Return the (x, y) coordinate for the center point of the cell that contains the specified text.  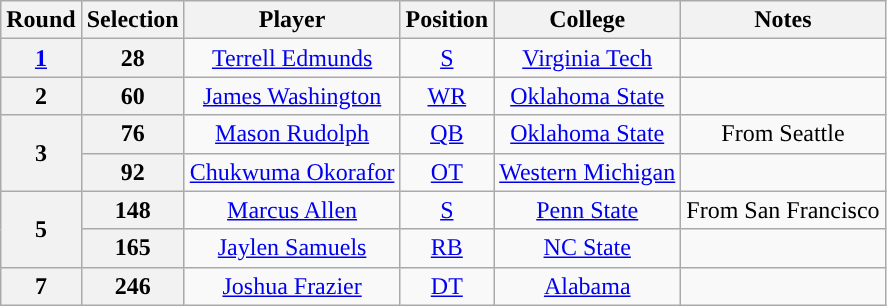
92 (132, 172)
From San Francisco (783, 210)
165 (132, 248)
Joshua Frazier (292, 286)
246 (132, 286)
148 (132, 210)
28 (132, 58)
Player (292, 20)
60 (132, 96)
Western Michigan (588, 172)
1 (41, 58)
Virginia Tech (588, 58)
DT (447, 286)
Terrell Edmunds (292, 58)
Notes (783, 20)
Mason Rudolph (292, 134)
Alabama (588, 286)
76 (132, 134)
NC State (588, 248)
3 (41, 153)
Jaylen Samuels (292, 248)
2 (41, 96)
OT (447, 172)
James Washington (292, 96)
Chukwuma Okorafor (292, 172)
RB (447, 248)
5 (41, 229)
Penn State (588, 210)
College (588, 20)
Marcus Allen (292, 210)
QB (447, 134)
Position (447, 20)
From Seattle (783, 134)
Round (41, 20)
7 (41, 286)
WR (447, 96)
Selection (132, 20)
